Detect which cell encompasses the target text, then output its (X, Y) center coordinate. 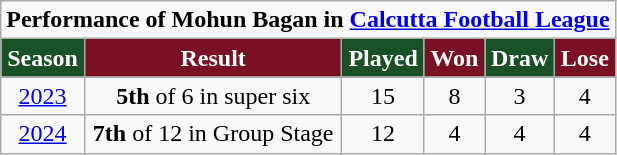
Played (383, 58)
5th of 6 in super six (213, 96)
7th of 12 in Group Stage (213, 134)
2023 (43, 96)
2024 (43, 134)
12 (383, 134)
Result (213, 58)
8 (454, 96)
Lose (586, 58)
Draw (520, 58)
Season (43, 58)
Performance of Mohun Bagan in Calcutta Football League (308, 20)
3 (520, 96)
15 (383, 96)
Won (454, 58)
